Determine the (X, Y) coordinate at the center of the cell enclosing the given text.  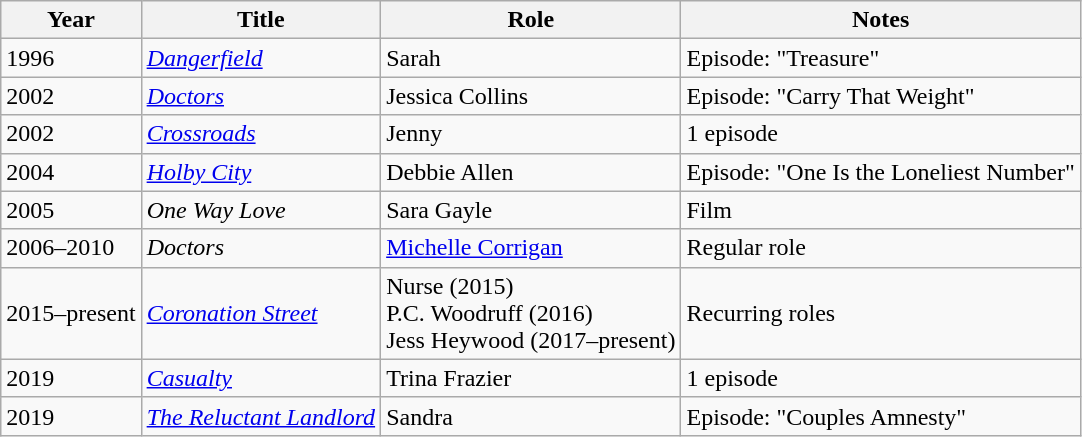
Title (261, 20)
Episode: "One Is the Loneliest Number" (880, 172)
Year (71, 20)
2005 (71, 210)
Episode: "Treasure" (880, 58)
Casualty (261, 378)
Regular role (880, 248)
Episode: "Carry That Weight" (880, 96)
Film (880, 210)
Coronation Street (261, 313)
Holby City (261, 172)
Jessica Collins (531, 96)
2006–2010 (71, 248)
Sandra (531, 416)
Nurse (2015)P.C. Woodruff (2016)Jess Heywood (2017–present) (531, 313)
Notes (880, 20)
One Way Love (261, 210)
Michelle Corrigan (531, 248)
2015–present (71, 313)
Debbie Allen (531, 172)
Episode: "Couples Amnesty" (880, 416)
1996 (71, 58)
Trina Frazier (531, 378)
Crossroads (261, 134)
Recurring roles (880, 313)
Dangerfield (261, 58)
Role (531, 20)
2004 (71, 172)
The Reluctant Landlord (261, 416)
Sarah (531, 58)
Jenny (531, 134)
Sara Gayle (531, 210)
